For the text-containing cell, return its midpoint in (x, y) coordinate format. 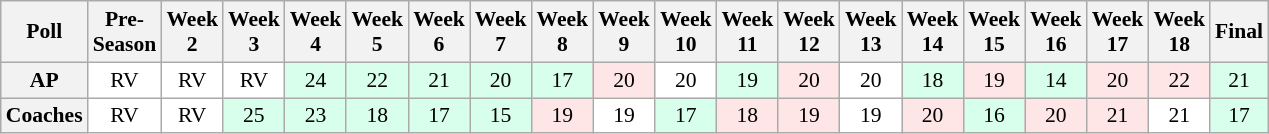
Week14 (933, 32)
Week8 (562, 32)
Coaches (44, 116)
Week2 (192, 32)
Week3 (254, 32)
Week10 (686, 32)
23 (316, 116)
15 (501, 116)
Final (1239, 32)
Week12 (809, 32)
Week16 (1056, 32)
16 (994, 116)
AP (44, 80)
Week15 (994, 32)
24 (316, 80)
Week18 (1179, 32)
Poll (44, 32)
Pre-Season (125, 32)
Week4 (316, 32)
Week7 (501, 32)
Week9 (624, 32)
Week6 (439, 32)
Week11 (748, 32)
Week17 (1118, 32)
14 (1056, 80)
Week5 (377, 32)
Week13 (871, 32)
25 (254, 116)
